Find where the given text appears and provide that cell's center as [X, Y] coordinate. 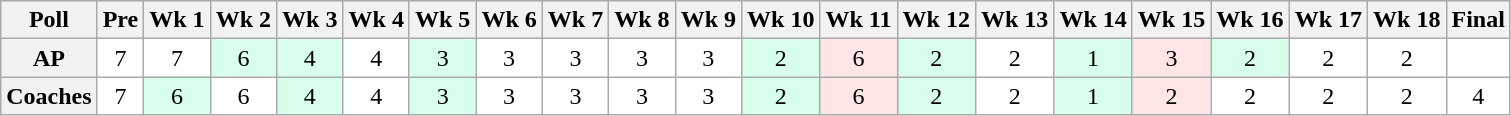
Wk 10 [781, 20]
Wk 4 [376, 20]
Pre [120, 20]
Wk 17 [1328, 20]
Poll [49, 20]
Coaches [49, 96]
Final [1478, 20]
Wk 2 [243, 20]
Wk 12 [936, 20]
Wk 11 [858, 20]
Wk 5 [442, 20]
Wk 3 [310, 20]
Wk 14 [1093, 20]
Wk 16 [1250, 20]
Wk 1 [177, 20]
Wk 6 [509, 20]
Wk 18 [1407, 20]
Wk 9 [708, 20]
Wk 13 [1014, 20]
AP [49, 58]
Wk 7 [575, 20]
Wk 8 [642, 20]
Wk 15 [1171, 20]
